For the text-containing cell, return its midpoint in (x, y) coordinate format. 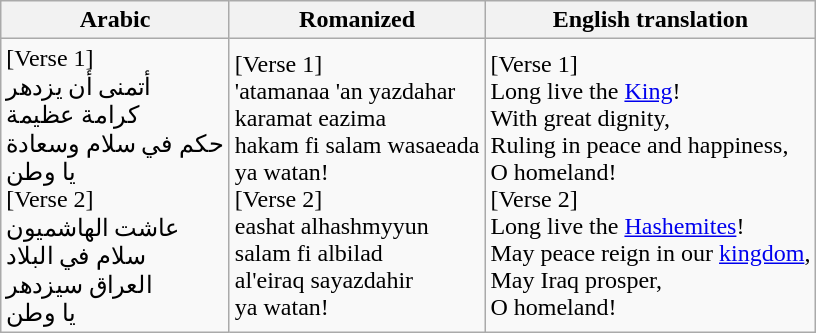
Romanized (357, 20)
[Verse 1]أتمنى أن يزدهركرامة عظيمةحكم في سلام وسعادةيا وطن[Verse 2]عاشت الهاشميونسلام في البلادالعراق سيزدهريا وطن (116, 186)
[Verse 1]'atamanaa 'an yazdaharkaramat eazimahakam fi salam wasaeadaya watan![Verse 2]eashat alhashmyyunsalam fi albiladal'eiraq sayazdahirya watan! (357, 186)
English translation (650, 20)
Arabic (116, 20)
